From the cell containing the given text, extract its center point as (X, Y) coordinate. 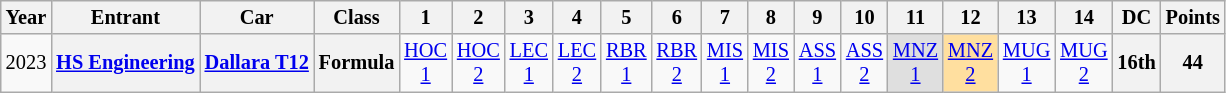
6 (677, 17)
1 (426, 17)
LEC2 (577, 63)
MUG2 (1084, 63)
12 (970, 17)
9 (818, 17)
MNZ2 (970, 63)
RBR2 (677, 63)
MNZ1 (916, 63)
Car (257, 17)
Class (357, 17)
Formula (357, 63)
3 (529, 17)
11 (916, 17)
DC (1136, 17)
LEC1 (529, 63)
HS Engineering (125, 63)
MIS1 (725, 63)
2 (478, 17)
RBR1 (626, 63)
5 (626, 17)
2023 (26, 63)
HOC2 (478, 63)
Points (1193, 17)
Entrant (125, 17)
ASS2 (864, 63)
4 (577, 17)
16th (1136, 63)
13 (1026, 17)
Year (26, 17)
Dallara T12 (257, 63)
MIS2 (771, 63)
10 (864, 17)
8 (771, 17)
MUG1 (1026, 63)
7 (725, 17)
ASS1 (818, 63)
14 (1084, 17)
44 (1193, 63)
HOC1 (426, 63)
